Return the (x, y) coordinate for the center point of the cell that contains the specified text.  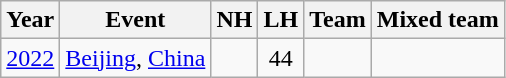
44 (281, 58)
NH (234, 20)
Year (30, 20)
Beijing, China (136, 58)
2022 (30, 58)
LH (281, 20)
Event (136, 20)
Team (338, 20)
Mixed team (438, 20)
